Return (x, y) of the center of cell containing provided text 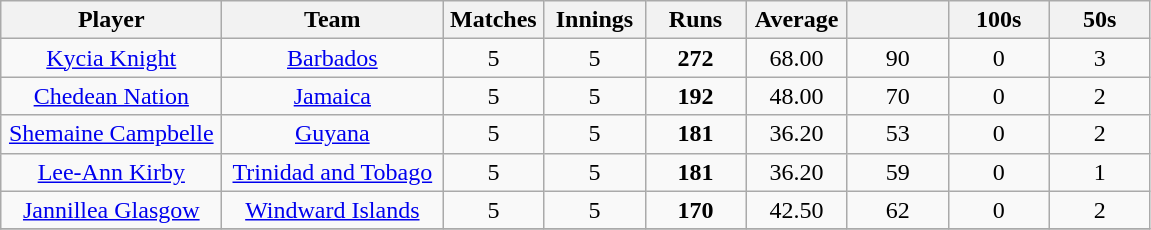
Shemaine Campbelle (112, 134)
59 (898, 172)
Team (332, 20)
Runs (696, 20)
100s (998, 20)
Jamaica (332, 96)
Lee-Ann Kirby (112, 172)
Matches (494, 20)
192 (696, 96)
3 (1100, 58)
62 (898, 210)
170 (696, 210)
48.00 (796, 96)
90 (898, 58)
53 (898, 134)
Barbados (332, 58)
Guyana (332, 134)
50s (1100, 20)
Kycia Knight (112, 58)
1 (1100, 172)
70 (898, 96)
Windward Islands (332, 210)
68.00 (796, 58)
Player (112, 20)
42.50 (796, 210)
Innings (594, 20)
272 (696, 58)
Chedean Nation (112, 96)
Average (796, 20)
Trinidad and Tobago (332, 172)
Jannillea Glasgow (112, 210)
